Search for the cell housing the specified text and yield its (x, y) center coordinate. 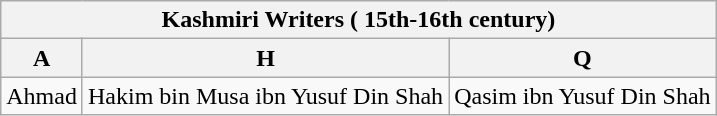
Q (583, 58)
Ahmad (42, 96)
H (265, 58)
Kashmiri Writers ( 15th-16th century) (358, 20)
A (42, 58)
Qasim ibn Yusuf Din Shah (583, 96)
Hakim bin Musa ibn Yusuf Din Shah (265, 96)
